Locate the cell with the specified text and output its [x, y] center coordinate. 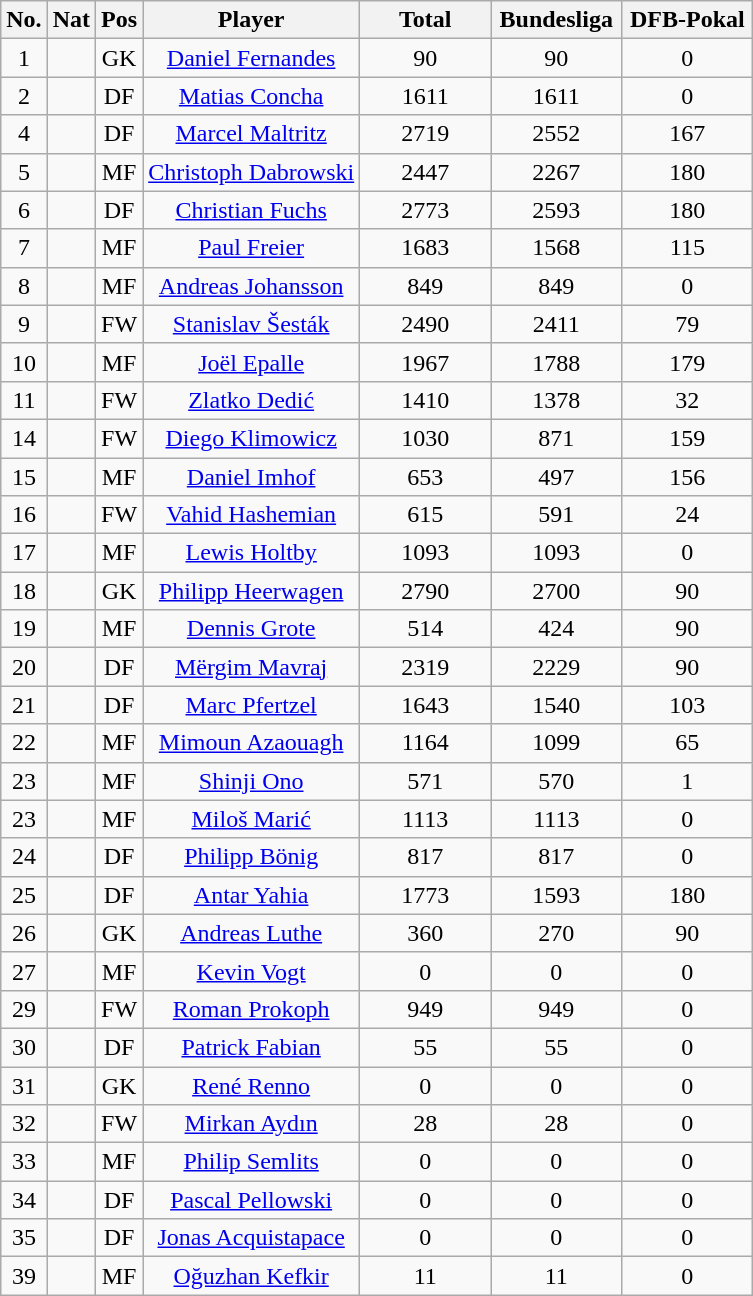
Mimoun Azaouagh [252, 743]
Christian Fuchs [252, 210]
2267 [556, 172]
Joël Epalle [252, 362]
570 [556, 781]
79 [688, 324]
1378 [556, 400]
2319 [426, 667]
5 [24, 172]
8 [24, 286]
Marcel Maltritz [252, 134]
Philipp Heerwagen [252, 591]
103 [688, 705]
Total [426, 20]
360 [426, 933]
Zlatko Dedić [252, 400]
Pos [120, 20]
Matias Concha [252, 96]
17 [24, 553]
9 [24, 324]
Daniel Fernandes [252, 58]
167 [688, 134]
Andreas Luthe [252, 933]
2447 [426, 172]
424 [556, 629]
497 [556, 477]
21 [24, 705]
16 [24, 515]
871 [556, 438]
1593 [556, 895]
Patrick Fabian [252, 1047]
30 [24, 1047]
No. [24, 20]
6 [24, 210]
Jonas Acquistapace [252, 1238]
14 [24, 438]
615 [426, 515]
Lewis Holtby [252, 553]
2 [24, 96]
Daniel Imhof [252, 477]
7 [24, 248]
653 [426, 477]
31 [24, 1085]
2790 [426, 591]
1773 [426, 895]
10 [24, 362]
Andreas Johansson [252, 286]
156 [688, 477]
1410 [426, 400]
4 [24, 134]
2773 [426, 210]
270 [556, 933]
1683 [426, 248]
2552 [556, 134]
Vahid Hashemian [252, 515]
18 [24, 591]
25 [24, 895]
Dennis Grote [252, 629]
65 [688, 743]
DFB-Pokal [688, 20]
2700 [556, 591]
Stanislav Šesták [252, 324]
Philip Semlits [252, 1162]
2411 [556, 324]
Diego Klimowicz [252, 438]
Roman Prokoph [252, 1009]
159 [688, 438]
1030 [426, 438]
1164 [426, 743]
René Renno [252, 1085]
35 [24, 1238]
22 [24, 743]
Paul Freier [252, 248]
1568 [556, 248]
Philipp Bönig [252, 857]
2593 [556, 210]
1099 [556, 743]
27 [24, 971]
591 [556, 515]
15 [24, 477]
Player [252, 20]
Shinji Ono [252, 781]
2229 [556, 667]
1643 [426, 705]
Marc Pfertzel [252, 705]
Bundesliga [556, 20]
Antar Yahia [252, 895]
179 [688, 362]
33 [24, 1162]
Kevin Vogt [252, 971]
Oğuzhan Kefkir [252, 1276]
19 [24, 629]
Mirkan Aydın [252, 1124]
Mërgim Mavraj [252, 667]
Nat [71, 20]
Pascal Pellowski [252, 1200]
2719 [426, 134]
Christoph Dabrowski [252, 172]
115 [688, 248]
1788 [556, 362]
20 [24, 667]
2490 [426, 324]
1540 [556, 705]
29 [24, 1009]
514 [426, 629]
34 [24, 1200]
571 [426, 781]
Miloš Marić [252, 819]
26 [24, 933]
39 [24, 1276]
1967 [426, 362]
